Scan for the cell matching the given text and deliver its [x, y] coordinate at center. 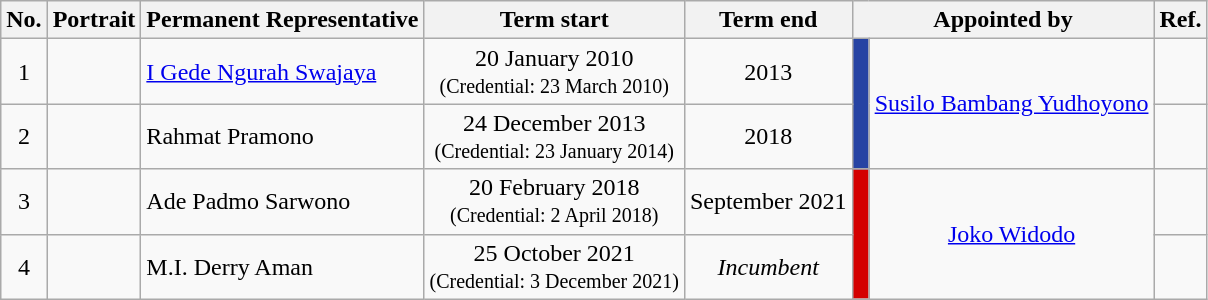
Joko Widodo [1012, 234]
Term start [554, 20]
20 February 2018(Credential: 2 April 2018) [554, 202]
I Gede Ngurah Swajaya [282, 72]
M.I. Derry Aman [282, 266]
2013 [768, 72]
24 December 2013(Credential: 23 January 2014) [554, 136]
Incumbent [768, 266]
Portrait [94, 20]
2 [24, 136]
Permanent Representative [282, 20]
Ade Padmo Sarwono [282, 202]
Rahmat Pramono [282, 136]
No. [24, 20]
Appointed by [1003, 20]
Term end [768, 20]
Ref. [1180, 20]
Susilo Bambang Yudhoyono [1012, 104]
25 October 2021(Credential: 3 December 2021) [554, 266]
4 [24, 266]
20 January 2010(Credential: 23 March 2010) [554, 72]
2018 [768, 136]
3 [24, 202]
September 2021 [768, 202]
1 [24, 72]
